Return the [X, Y] coordinate for the center point of the cell that contains the specified text.  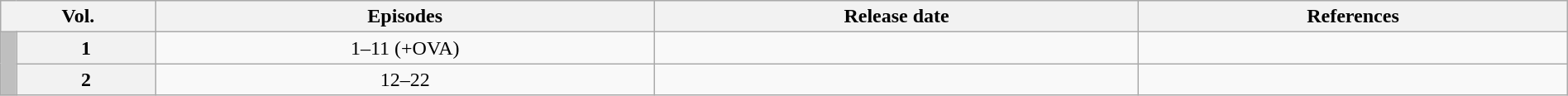
Vol. [78, 17]
Episodes [405, 17]
12–22 [405, 79]
References [1353, 17]
2 [86, 79]
1 [86, 48]
Release date [896, 17]
1–11 (+OVA) [405, 48]
